Scan for the cell matching the given text and deliver its [X, Y] coordinate at center. 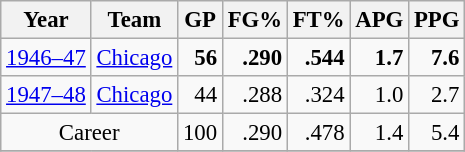
.324 [318, 95]
FT% [318, 20]
.544 [318, 58]
GP [200, 20]
.288 [254, 95]
56 [200, 58]
1947–48 [46, 95]
FG% [254, 20]
APG [380, 20]
Year [46, 20]
7.6 [437, 58]
Team [134, 20]
2.7 [437, 95]
100 [200, 133]
.478 [318, 133]
1.4 [380, 133]
44 [200, 95]
PPG [437, 20]
Career [90, 133]
1946–47 [46, 58]
1.7 [380, 58]
5.4 [437, 133]
1.0 [380, 95]
